Capture the cell that displays the provided text and extract its (X, Y) central coordinate. 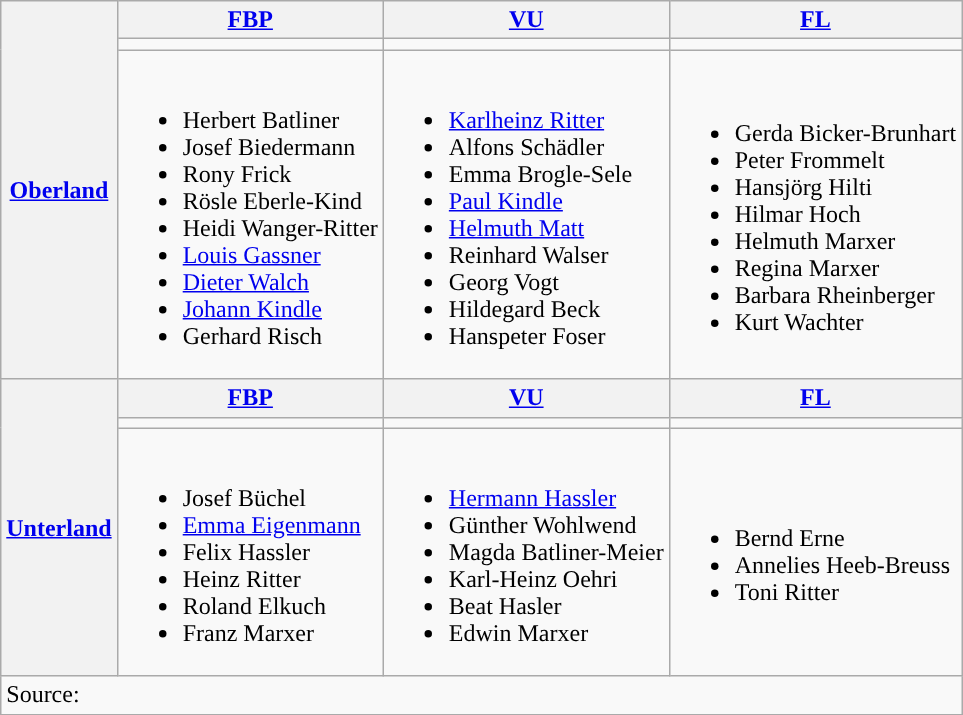
Oberland (59, 190)
Karlheinz RitterAlfons SchädlerEmma Brogle-SelePaul KindleHelmuth MattReinhard WalserGeorg VogtHildegard BeckHanspeter Foser (526, 214)
Herbert BatlinerJosef BiedermannRony FrickRösle Eberle-KindHeidi Wanger-RitterLouis GassnerDieter WalchJohann KindleGerhard Risch (250, 214)
Josef BüchelEmma EigenmannFelix HasslerHeinz RitterRoland ElkuchFranz Marxer (250, 552)
Unterland (59, 528)
Gerda Bicker-BrunhartPeter FrommeltHansjörg HiltiHilmar HochHelmuth MarxerRegina MarxerBarbara RheinbergerKurt Wachter (815, 214)
Source: (482, 695)
Bernd ErneAnnelies Heeb-BreussToni Ritter (815, 552)
Hermann HasslerGünther WohlwendMagda Batliner-MeierKarl-Heinz OehriBeat HaslerEdwin Marxer (526, 552)
